From the cell containing the given text, extract its center point as (X, Y) coordinate. 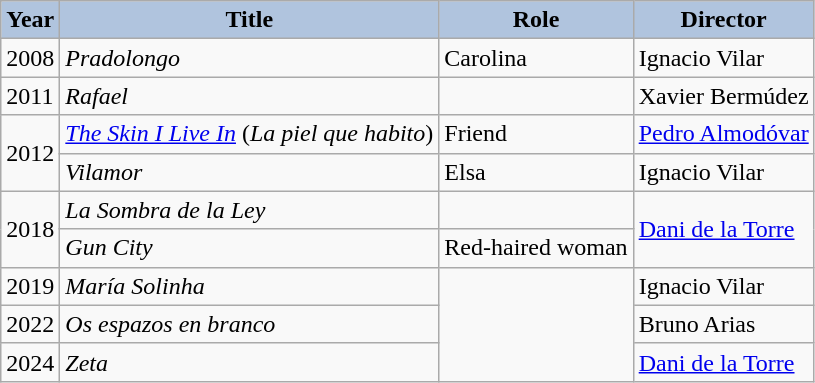
Friend (536, 134)
Pedro Almodóvar (724, 134)
Role (536, 20)
2022 (30, 324)
Pradolongo (250, 58)
Rafael (250, 96)
Os espazos en branco (250, 324)
Xavier Bermúdez (724, 96)
Red-haired woman (536, 248)
Year (30, 20)
Director (724, 20)
Elsa (536, 172)
La Sombra de la Ley (250, 210)
2012 (30, 153)
Gun City (250, 248)
Bruno Arias (724, 324)
Vilamor (250, 172)
2008 (30, 58)
2011 (30, 96)
Zeta (250, 362)
Carolina (536, 58)
Title (250, 20)
2024 (30, 362)
María Solinha (250, 286)
2019 (30, 286)
2018 (30, 229)
The Skin I Live In (La piel que habito) (250, 134)
